Return the [x, y] coordinate for the center point of the cell that contains the specified text.  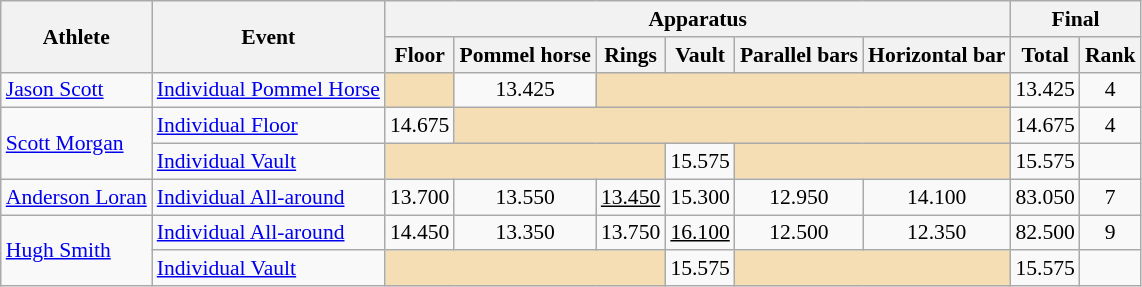
12.350 [936, 233]
15.300 [700, 197]
82.500 [1044, 233]
13.550 [524, 197]
83.050 [1044, 197]
12.950 [799, 197]
7 [1110, 197]
13.350 [524, 233]
16.100 [700, 233]
14.450 [420, 233]
Rank [1110, 55]
Floor [420, 55]
13.700 [420, 197]
14.100 [936, 197]
Event [268, 36]
Athlete [76, 36]
Rings [630, 55]
Individual Floor [268, 126]
Anderson Loran [76, 197]
Jason Scott [76, 90]
13.750 [630, 233]
Parallel bars [799, 55]
Scott Morgan [76, 144]
Pommel horse [524, 55]
12.500 [799, 233]
Final [1075, 19]
Individual Pommel Horse [268, 90]
Hugh Smith [76, 250]
13.450 [630, 197]
Horizontal bar [936, 55]
9 [1110, 233]
Total [1044, 55]
Apparatus [698, 19]
Vault [700, 55]
